Detect which cell encompasses the target text, then output its (X, Y) center coordinate. 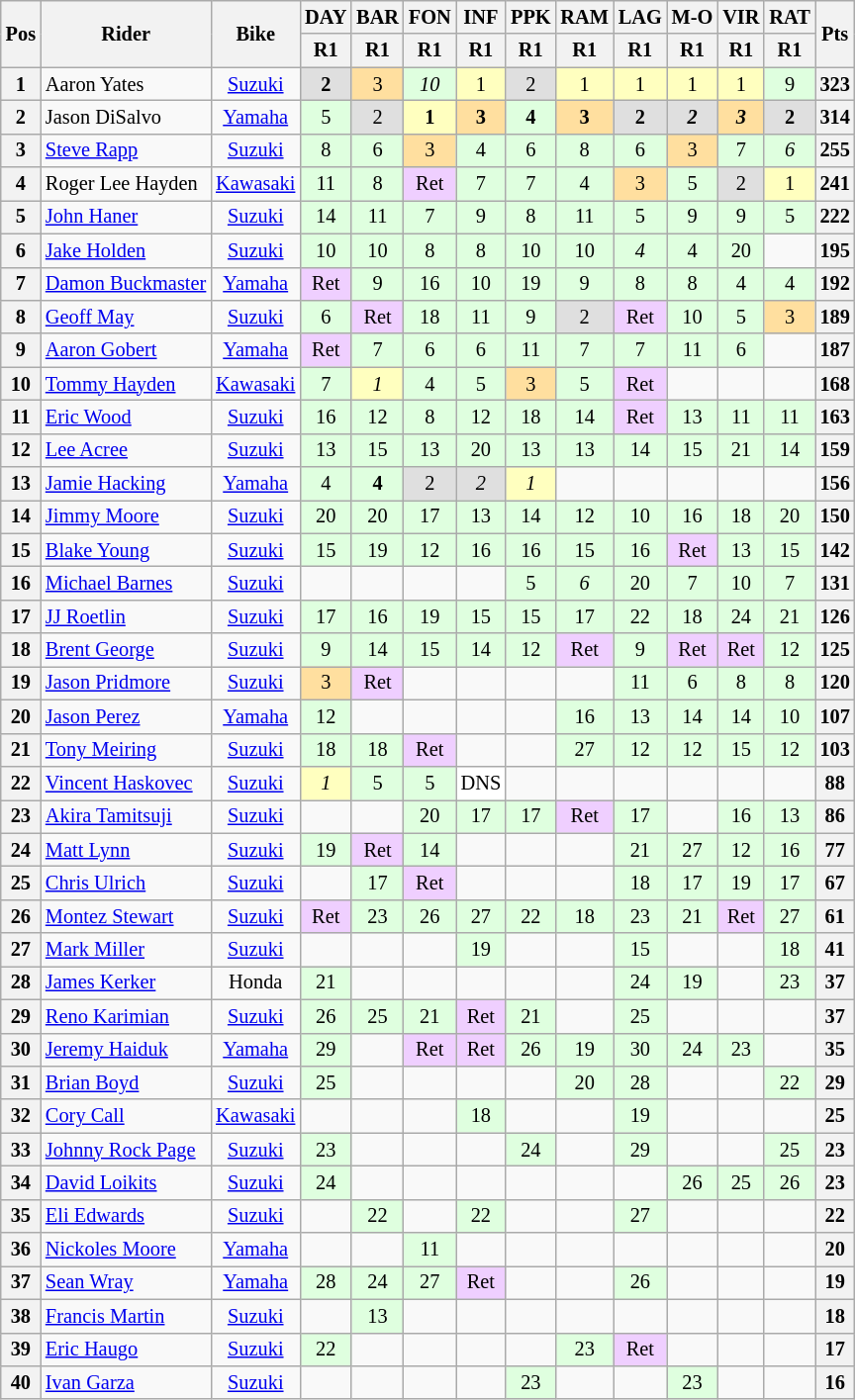
John Haner (126, 217)
314 (835, 117)
Geoff May (126, 317)
34 (21, 1182)
Tommy Hayden (126, 384)
Aaron Yates (126, 84)
32 (21, 1116)
77 (835, 850)
39 (21, 1350)
DAY (326, 17)
Eric Wood (126, 417)
120 (835, 683)
40 (21, 1382)
Jason DiSalvo (126, 117)
Pos (21, 34)
150 (835, 516)
Vincent Haskovec (126, 783)
36 (21, 1250)
Brian Boyd (126, 1082)
Jeremy Haiduk (126, 1050)
VIR (740, 17)
195 (835, 250)
Eric Haugo (126, 1350)
142 (835, 550)
86 (835, 816)
James Kerker (126, 982)
Jamie Hacking (126, 484)
131 (835, 583)
Reno Karimian (126, 1016)
DNS (481, 783)
222 (835, 217)
Pts (835, 34)
Mark Miller (126, 950)
Honda (255, 982)
Steve Rapp (126, 150)
156 (835, 484)
241 (835, 184)
168 (835, 384)
Rider (126, 34)
Eli Edwards (126, 1216)
88 (835, 783)
255 (835, 150)
RAT (790, 17)
Brent George (126, 650)
LAG (640, 17)
Akira Tamitsuji (126, 816)
189 (835, 317)
David Loikits (126, 1182)
JJ Roetlin (126, 616)
Michael Barnes (126, 583)
Lee Acree (126, 450)
Ivan Garza (126, 1382)
Francis Martin (126, 1316)
Tony Meiring (126, 750)
67 (835, 883)
159 (835, 450)
125 (835, 650)
Damon Buckmaster (126, 284)
RAM (585, 17)
Blake Young (126, 550)
103 (835, 750)
BAR (378, 17)
Matt Lynn (126, 850)
163 (835, 417)
187 (835, 350)
Sean Wray (126, 1282)
Aaron Gobert (126, 350)
Roger Lee Hayden (126, 184)
33 (21, 1150)
Cory Call (126, 1116)
Jimmy Moore (126, 516)
PPK (530, 17)
M-O (693, 17)
INF (481, 17)
Bike (255, 34)
FON (429, 17)
Montez Stewart (126, 916)
31 (21, 1082)
Nickoles Moore (126, 1250)
Jason Perez (126, 716)
41 (835, 950)
Jake Holden (126, 250)
126 (835, 616)
323 (835, 84)
Jason Pridmore (126, 683)
38 (21, 1316)
61 (835, 916)
Johnny Rock Page (126, 1150)
Chris Ulrich (126, 883)
192 (835, 284)
107 (835, 716)
